Capture the cell that displays the provided text and extract its (x, y) central coordinate. 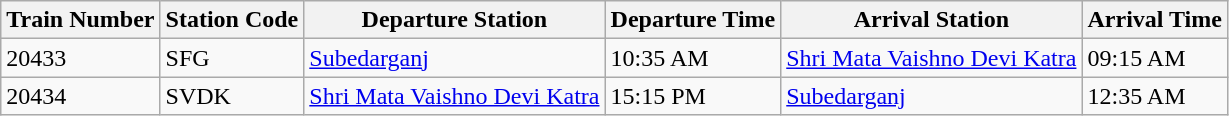
Arrival Station (932, 20)
SVDK (232, 96)
20434 (80, 96)
SFG (232, 58)
10:35 AM (693, 58)
Departure Time (693, 20)
Departure Station (454, 20)
09:15 AM (1155, 58)
Station Code (232, 20)
Arrival Time (1155, 20)
20433 (80, 58)
12:35 AM (1155, 96)
Train Number (80, 20)
15:15 PM (693, 96)
